Determine the [x, y] coordinate at the center of the cell enclosing the given text.  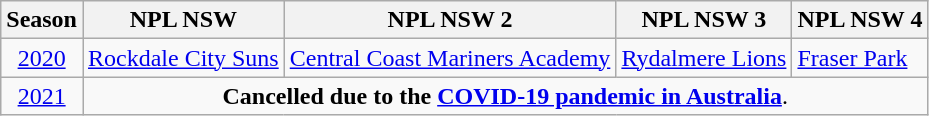
Season [42, 20]
Central Coast Mariners Academy [450, 58]
NPL NSW 2 [450, 20]
NPL NSW [183, 20]
Fraser Park [860, 58]
2020 [42, 58]
Rockdale City Suns [183, 58]
2021 [42, 96]
Rydalmere Lions [704, 58]
NPL NSW 3 [704, 20]
NPL NSW 4 [860, 20]
Cancelled due to the COVID-19 pandemic in Australia. [504, 96]
